Output the (X, Y) coordinate of the center of the cell containing the given text.  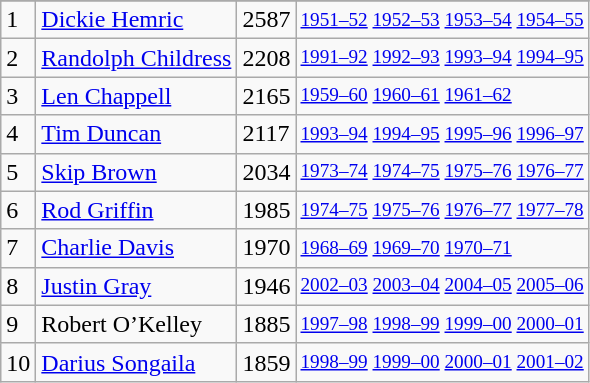
Justin Gray (136, 286)
2208 (266, 58)
Darius Songaila (136, 362)
Robert O’Kelley (136, 324)
Rod Griffin (136, 210)
Dickie Hemric (136, 20)
1985 (266, 210)
1951–52 1952–53 1953–54 1954–55 (442, 20)
1970 (266, 248)
1885 (266, 324)
Randolph Childress (136, 58)
1973–74 1974–75 1975–76 1976–77 (442, 172)
2117 (266, 134)
Skip Brown (136, 172)
Tim Duncan (136, 134)
4 (18, 134)
6 (18, 210)
3 (18, 96)
1998–99 1999–00 2000–01 2001–02 (442, 362)
1993–94 1994–95 1995–96 1996–97 (442, 134)
1974–75 1975–76 1976–77 1977–78 (442, 210)
1 (18, 20)
1946 (266, 286)
1959–60 1960–61 1961–62 (442, 96)
8 (18, 286)
10 (18, 362)
7 (18, 248)
1991–92 1992–93 1993–94 1994–95 (442, 58)
1997–98 1998–99 1999–00 2000–01 (442, 324)
Len Chappell (136, 96)
9 (18, 324)
2165 (266, 96)
1859 (266, 362)
2587 (266, 20)
2002–03 2003–04 2004–05 2005–06 (442, 286)
2 (18, 58)
5 (18, 172)
1968–69 1969–70 1970–71 (442, 248)
Charlie Davis (136, 248)
2034 (266, 172)
